Identify which cell holds the provided text, then report its [x, y] central coordinate. 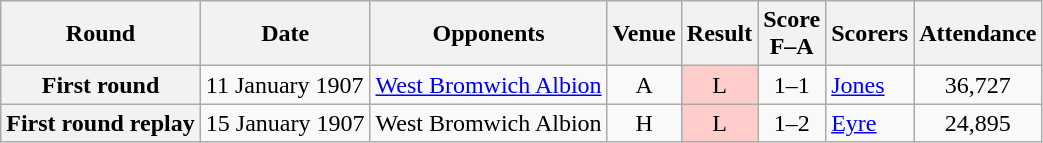
First round replay [101, 123]
24,895 [978, 123]
Scorers [870, 34]
Venue [644, 34]
36,727 [978, 85]
Opponents [488, 34]
1–1 [792, 85]
A [644, 85]
Round [101, 34]
Date [285, 34]
Eyre [870, 123]
ScoreF–A [792, 34]
15 January 1907 [285, 123]
Attendance [978, 34]
11 January 1907 [285, 85]
Jones [870, 85]
Result [719, 34]
1–2 [792, 123]
H [644, 123]
First round [101, 85]
